Provide the (X, Y) coordinate of the cell's center where the given text is located.  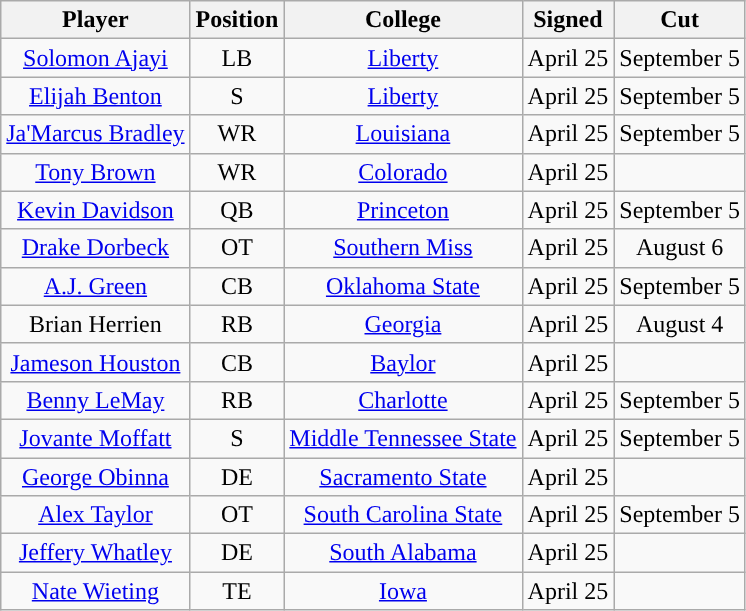
Alex Taylor (96, 515)
Jeffery Whatley (96, 553)
South Alabama (403, 553)
Elijah Benton (96, 96)
LB (237, 58)
Nate Wieting (96, 591)
College (403, 20)
A.J. Green (96, 286)
August 4 (680, 324)
Iowa (403, 591)
Brian Herrien (96, 324)
Jovante Moffatt (96, 438)
Position (237, 20)
Oklahoma State (403, 286)
Colorado (403, 172)
Sacramento State (403, 477)
Drake Dorbeck (96, 248)
Louisiana (403, 134)
George Obinna (96, 477)
TE (237, 591)
August 6 (680, 248)
Solomon Ajayi (96, 58)
Player (96, 20)
Southern Miss (403, 248)
Middle Tennessee State (403, 438)
Kevin Davidson (96, 210)
Benny LeMay (96, 400)
Ja'Marcus Bradley (96, 134)
Tony Brown (96, 172)
Princeton (403, 210)
Cut (680, 20)
QB (237, 210)
Baylor (403, 362)
Georgia (403, 324)
Charlotte (403, 400)
South Carolina State (403, 515)
Signed (568, 20)
Jameson Houston (96, 362)
